Return (x, y) of the center of cell containing provided text 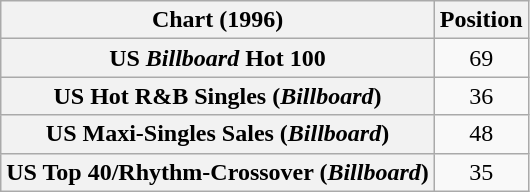
US Hot R&B Singles (Billboard) (218, 96)
US Billboard Hot 100 (218, 58)
48 (481, 134)
Chart (1996) (218, 20)
Position (481, 20)
69 (481, 58)
US Top 40/Rhythm-Crossover (Billboard) (218, 172)
US Maxi-Singles Sales (Billboard) (218, 134)
35 (481, 172)
36 (481, 96)
